Find where the given text appears and provide that cell's center as [X, Y] coordinate. 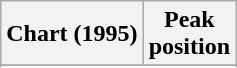
Peakposition [189, 34]
Chart (1995) [72, 34]
